Pinpoint the cell where the given text exists, returning its (x, y) midpoint coordinate. 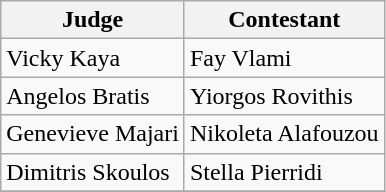
Nikoleta Alafouzou (284, 134)
Genevieve Majari (93, 134)
Dimitris Skoulos (93, 172)
Contestant (284, 20)
Angelos Bratis (93, 96)
Vicky Kaya (93, 58)
Judge (93, 20)
Yiorgos Rovithis (284, 96)
Stella Pierridi (284, 172)
Fay Vlami (284, 58)
